Return the (x, y) coordinate for the center point of the cell that contains the specified text.  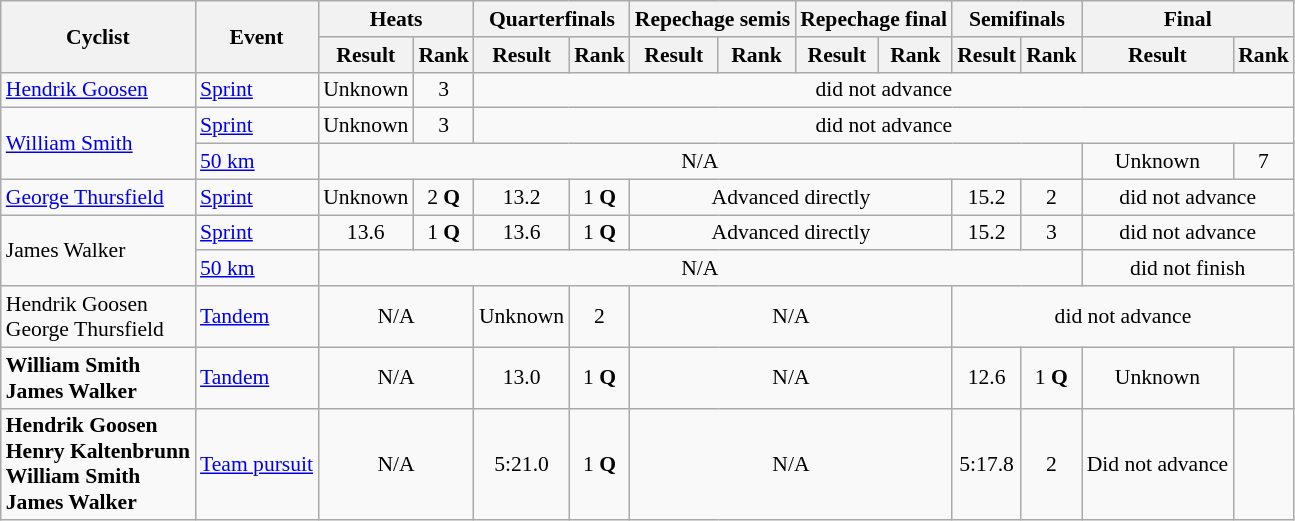
5:17.8 (986, 464)
Repechage semis (712, 19)
Did not advance (1158, 464)
Cyclist (98, 36)
Hendrik Goosen (98, 90)
Hendrik Goosen Henry Kaltenbrunn William Smith James Walker (98, 464)
William Smith James Walker (98, 378)
Final (1188, 19)
Repechage final (874, 19)
13.2 (522, 197)
George Thursfield (98, 197)
Team pursuit (256, 464)
7 (1264, 162)
Quarterfinals (552, 19)
2 Q (444, 197)
did not finish (1188, 269)
Hendrik Goosen George Thursfield (98, 316)
James Walker (98, 250)
Semifinals (1016, 19)
13.0 (522, 378)
5:21.0 (522, 464)
12.6 (986, 378)
William Smith (98, 144)
Heats (396, 19)
Event (256, 36)
